Detect which cell encompasses the target text, then output its [X, Y] center coordinate. 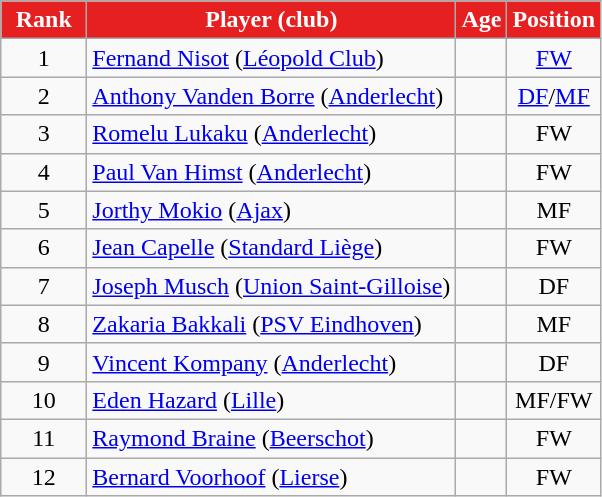
1 [44, 58]
Romelu Lukaku (Anderlecht) [272, 134]
Eden Hazard (Lille) [272, 400]
Jorthy Mokio (Ajax) [272, 210]
7 [44, 286]
Joseph Musch (Union Saint-Gilloise) [272, 286]
Rank [44, 20]
Raymond Braine (Beerschot) [272, 438]
5 [44, 210]
Vincent Kompany (Anderlecht) [272, 362]
Player (club) [272, 20]
Paul Van Himst (Anderlecht) [272, 172]
Zakaria Bakkali (PSV Eindhoven) [272, 324]
2 [44, 96]
Anthony Vanden Borre (Anderlecht) [272, 96]
3 [44, 134]
11 [44, 438]
9 [44, 362]
8 [44, 324]
12 [44, 477]
Age [482, 20]
4 [44, 172]
Fernand Nisot (Léopold Club) [272, 58]
Position [554, 20]
6 [44, 248]
Jean Capelle (Standard Liège) [272, 248]
10 [44, 400]
MF/FW [554, 400]
Bernard Voorhoof (Lierse) [272, 477]
DF/MF [554, 96]
